Provide the (x, y) coordinate of the cell's center where the given text is located.  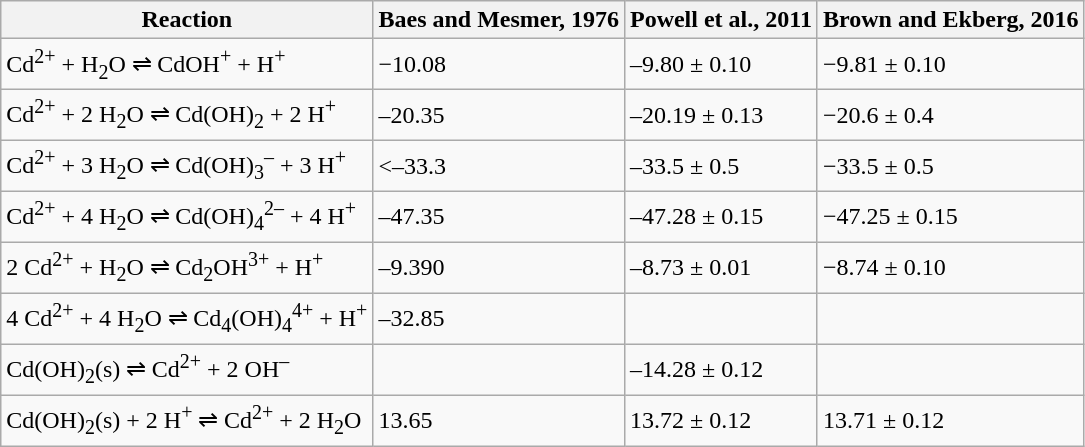
13.65 (499, 420)
–20.19 ± 0.13 (720, 116)
–9.80 ± 0.10 (720, 64)
Brown and Ekberg, 2016 (950, 20)
<–33.3 (499, 166)
Baes and Mesmer, 1976 (499, 20)
–20.35 (499, 116)
–47.28 ± 0.15 (720, 216)
−8.74 ± 0.10 (950, 268)
13.71 ± 0.12 (950, 420)
4 Cd2+ + 4 H2O ⇌ Cd4(OH)44+ + H+ (187, 318)
Cd2+ + 2 H2O ⇌ Cd(OH)2 + 2 H+ (187, 116)
2 Cd2+ + H2O ⇌ Cd2OH3+ + H+ (187, 268)
−10.08 (499, 64)
–33.5 ± 0.5 (720, 166)
–14.28 ± 0.12 (720, 370)
–32.85 (499, 318)
−20.6 ± 0.4 (950, 116)
Cd(OH)2(s) + 2 H+ ⇌ Cd2+ + 2 H2O (187, 420)
–8.73 ± 0.01 (720, 268)
−47.25 ± 0.15 (950, 216)
−9.81 ± 0.10 (950, 64)
Cd2+ + 3 H2O ⇌ Cd(OH)3– + 3 H+ (187, 166)
Cd2+ + H2O ⇌ CdOH+ + H+ (187, 64)
13.72 ± 0.12 (720, 420)
−33.5 ± 0.5 (950, 166)
Powell et al., 2011 (720, 20)
Cd(OH)2(s) ⇌ Cd2+ + 2 OH– (187, 370)
Cd2+ + 4 H2O ⇌ Cd(OH)42– + 4 H+ (187, 216)
Reaction (187, 20)
–47.35 (499, 216)
–9.390 (499, 268)
